Detect which cell encompasses the target text, then output its [x, y] center coordinate. 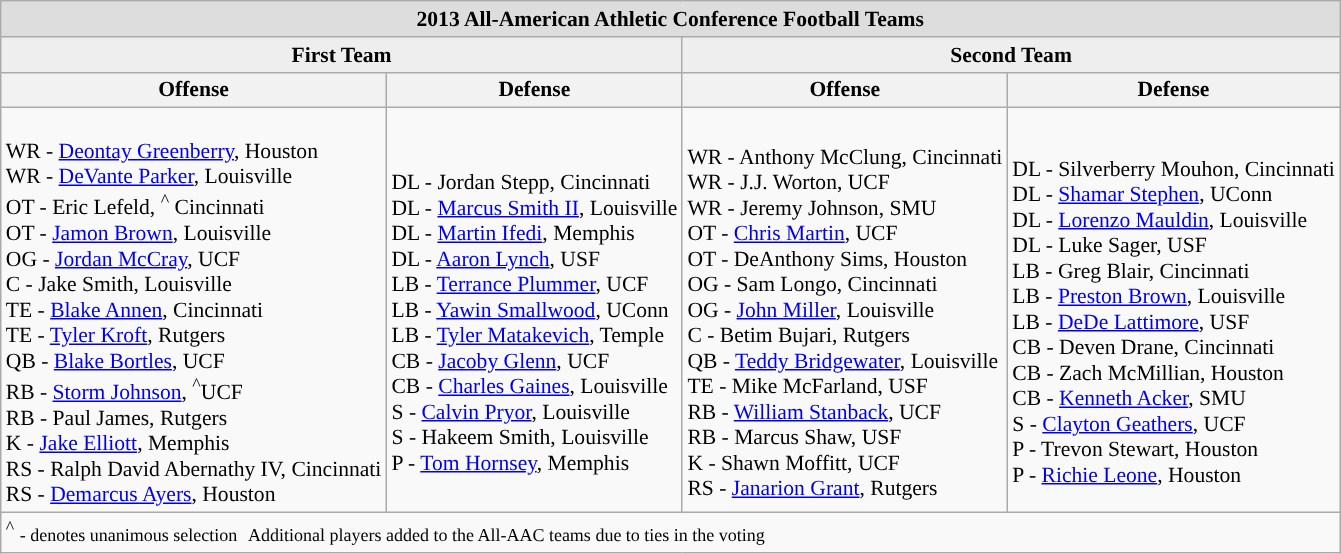
First Team [342, 55]
^ - denotes unanimous selection Additional players added to the All-AAC teams due to ties in the voting [670, 532]
Second Team [1010, 55]
2013 All-American Athletic Conference Football Teams [670, 19]
